Return the [X, Y] coordinate for the center point of the cell that contains the specified text.  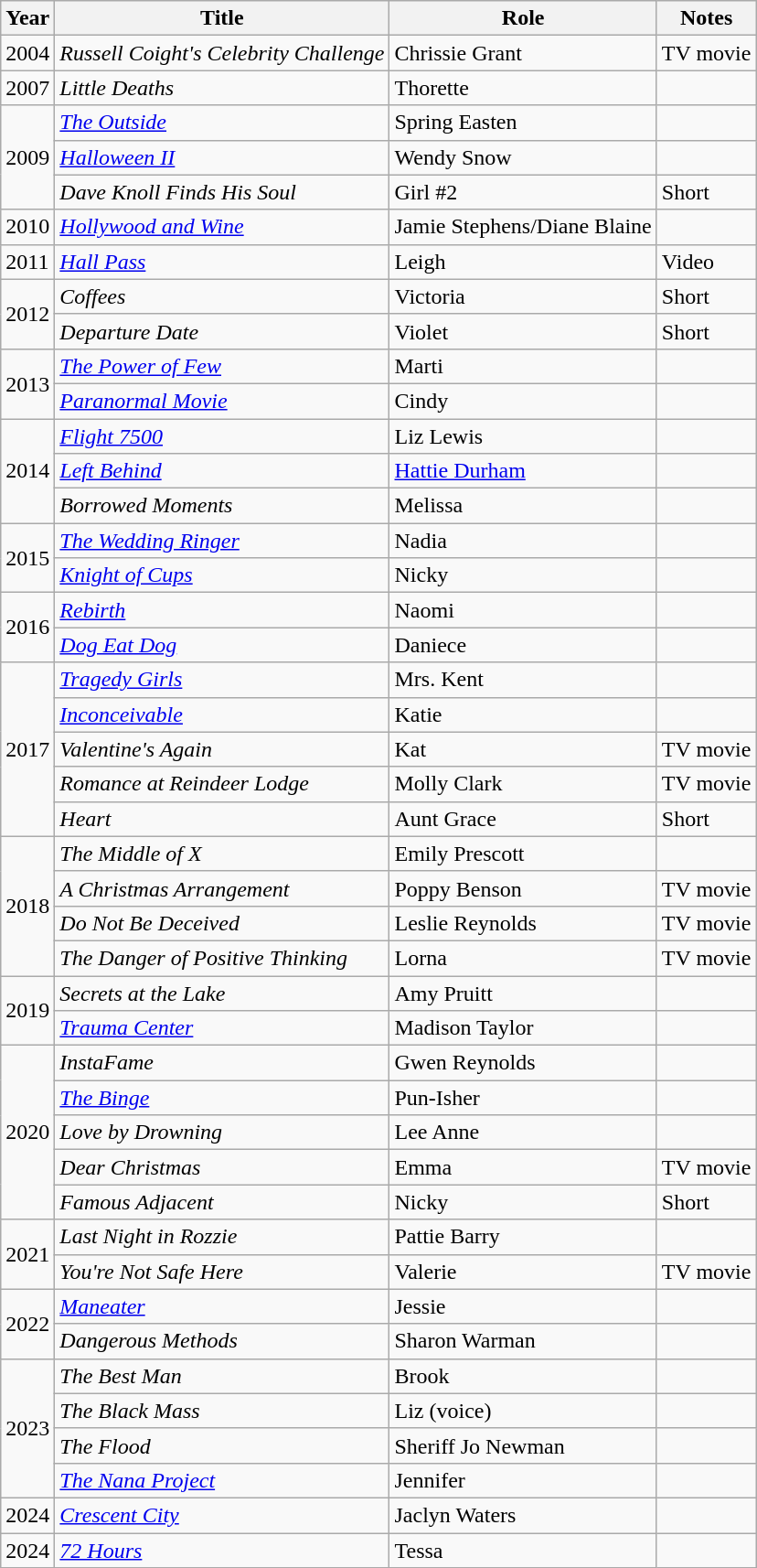
You're Not Safe Here [222, 1272]
Girl #2 [523, 192]
Little Deaths [222, 88]
Leslie Reynolds [523, 923]
Jamie Stephens/Diane Blaine [523, 227]
Trauma Center [222, 1028]
Dave Knoll Finds His Soul [222, 192]
2013 [27, 383]
Pun-Isher [523, 1098]
Romance at Reindeer Lodge [222, 784]
Valentine's Again [222, 749]
Emma [523, 1167]
InstaFame [222, 1063]
Liz Lewis [523, 436]
2004 [27, 53]
Role [523, 18]
Rebirth [222, 610]
The Black Mass [222, 1411]
Poppy Benson [523, 888]
A Christmas Arrangement [222, 888]
Video [706, 262]
Secrets at the Lake [222, 993]
Year [27, 18]
Emily Prescott [523, 854]
2019 [27, 1010]
The Nana Project [222, 1480]
Tessa [523, 1551]
Katie [523, 714]
2018 [27, 906]
Brook [523, 1376]
The Best Man [222, 1376]
Dear Christmas [222, 1167]
Sheriff Jo Newman [523, 1445]
The Danger of Positive Thinking [222, 958]
The Flood [222, 1445]
2014 [27, 471]
Last Night in Rozzie [222, 1237]
Dangerous Methods [222, 1341]
2022 [27, 1324]
Lorna [523, 958]
Heart [222, 819]
Thorette [523, 88]
Dog Eat Dog [222, 645]
2021 [27, 1254]
Crescent City [222, 1515]
Lee Anne [523, 1133]
Halloween II [222, 157]
Spring Easten [523, 123]
Russell Coight's Celebrity Challenge [222, 53]
Gwen Reynolds [523, 1063]
Hollywood and Wine [222, 227]
Victoria [523, 296]
Sharon Warman [523, 1341]
Flight 7500 [222, 436]
Knight of Cups [222, 575]
2010 [27, 227]
Madison Taylor [523, 1028]
2016 [27, 628]
2012 [27, 314]
Wendy Snow [523, 157]
Amy Pruitt [523, 993]
Notes [706, 18]
The Wedding Ringer [222, 541]
Kat [523, 749]
The Power of Few [222, 366]
Hattie Durham [523, 471]
2017 [27, 749]
Inconceivable [222, 714]
Jennifer [523, 1480]
Cindy [523, 401]
Jaclyn Waters [523, 1515]
Title [222, 18]
2020 [27, 1133]
Molly Clark [523, 784]
Maneater [222, 1306]
Daniece [523, 645]
The Outside [222, 123]
Left Behind [222, 471]
Violet [523, 331]
Coffees [222, 296]
Famous Adjacent [222, 1202]
Love by Drowning [222, 1133]
2011 [27, 262]
2015 [27, 558]
Departure Date [222, 331]
Mrs. Kent [523, 680]
Hall Pass [222, 262]
Tragedy Girls [222, 680]
Liz (voice) [523, 1411]
Leigh [523, 262]
Valerie [523, 1272]
Chrissie Grant [523, 53]
Pattie Barry [523, 1237]
Melissa [523, 506]
2007 [27, 88]
Naomi [523, 610]
The Binge [222, 1098]
Nadia [523, 541]
2023 [27, 1428]
Jessie [523, 1306]
Marti [523, 366]
Aunt Grace [523, 819]
Borrowed Moments [222, 506]
Do Not Be Deceived [222, 923]
2009 [27, 157]
The Middle of X [222, 854]
72 Hours [222, 1551]
Paranormal Movie [222, 401]
